Find where the given text appears and provide that cell's center as [x, y] coordinate. 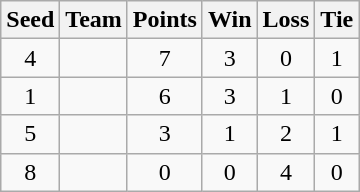
Points [164, 20]
8 [30, 172]
Win [230, 20]
Tie [337, 20]
7 [164, 58]
2 [286, 134]
Team [94, 20]
Seed [30, 20]
5 [30, 134]
6 [164, 96]
Loss [286, 20]
